Detect which cell encompasses the target text, then output its [x, y] center coordinate. 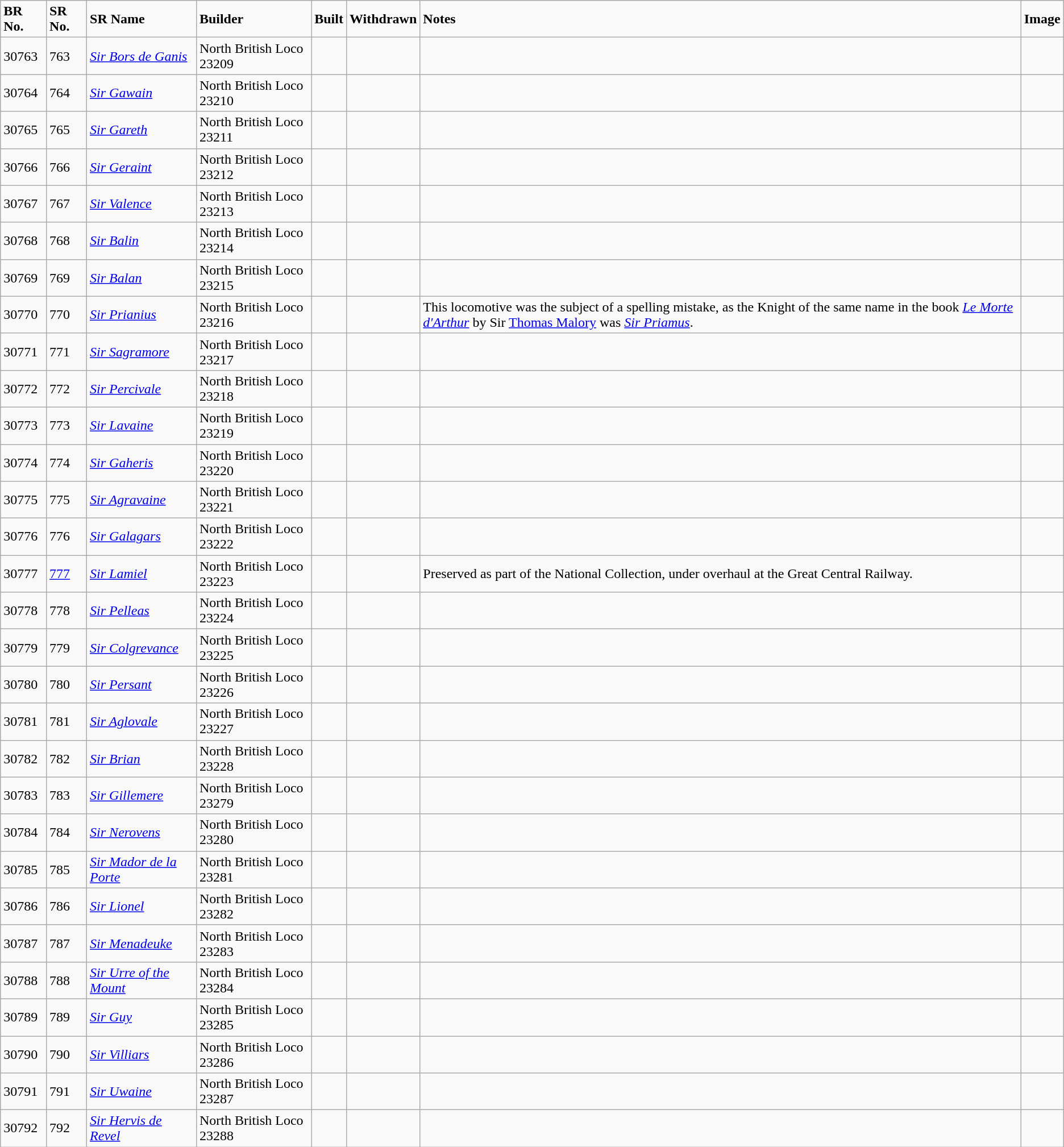
North British Loco 23219 [253, 425]
Sir Menadeuke [142, 944]
30766 [24, 167]
779 [67, 648]
789 [67, 1017]
North British Loco 23279 [253, 796]
769 [67, 277]
Built [329, 19]
30792 [24, 1129]
Sir Gawain [142, 93]
Notes [721, 19]
Sir Bors de Ganis [142, 56]
30784 [24, 832]
North British Loco 23285 [253, 1017]
North British Loco 23209 [253, 56]
775 [67, 500]
Sir Mador de la Porte [142, 870]
North British Loco 23221 [253, 500]
778 [67, 610]
Image [1042, 19]
North British Loco 23215 [253, 277]
North British Loco 23288 [253, 1129]
Sir Valence [142, 203]
North British Loco 23227 [253, 722]
SR No. [67, 19]
30774 [24, 463]
Sir Nerovens [142, 832]
North British Loco 23281 [253, 870]
776 [67, 537]
Sir Colgrevance [142, 648]
780 [67, 684]
Sir Percivale [142, 389]
763 [67, 56]
767 [67, 203]
791 [67, 1091]
30791 [24, 1091]
North British Loco 23210 [253, 93]
781 [67, 722]
North British Loco 23228 [253, 758]
Sir Geraint [142, 167]
North British Loco 23222 [253, 537]
Sir Gareth [142, 130]
30787 [24, 944]
773 [67, 425]
785 [67, 870]
North British Loco 23224 [253, 610]
North British Loco 23286 [253, 1054]
Sir Balan [142, 277]
North British Loco 23226 [253, 684]
North British Loco 23280 [253, 832]
30778 [24, 610]
790 [67, 1054]
792 [67, 1129]
North British Loco 23282 [253, 906]
30785 [24, 870]
North British Loco 23211 [253, 130]
BR No. [24, 19]
Sir Guy [142, 1017]
30780 [24, 684]
Sir Gillemere [142, 796]
30786 [24, 906]
North British Loco 23217 [253, 351]
Sir Villiars [142, 1054]
30782 [24, 758]
30773 [24, 425]
782 [67, 758]
North British Loco 23214 [253, 241]
770 [67, 315]
774 [67, 463]
Sir Brian [142, 758]
30781 [24, 722]
Preserved as part of the National Collection, under overhaul at the Great Central Railway. [721, 574]
30790 [24, 1054]
777 [67, 574]
Sir Lionel [142, 906]
787 [67, 944]
Sir Persant [142, 684]
30763 [24, 56]
784 [67, 832]
786 [67, 906]
Sir Prianius [142, 315]
30777 [24, 574]
Sir Galagars [142, 537]
Sir Gaheris [142, 463]
Sir Pelleas [142, 610]
North British Loco 23213 [253, 203]
North British Loco 23220 [253, 463]
30765 [24, 130]
SR Name [142, 19]
Sir Sagramore [142, 351]
765 [67, 130]
Sir Uwaine [142, 1091]
North British Loco 23284 [253, 980]
30783 [24, 796]
30769 [24, 277]
30776 [24, 537]
788 [67, 980]
Withdrawn [383, 19]
Sir Hervis de Revel [142, 1129]
772 [67, 389]
Sir Urre of the Mount [142, 980]
30768 [24, 241]
Builder [253, 19]
Sir Aglovale [142, 722]
30767 [24, 203]
North British Loco 23218 [253, 389]
North British Loco 23283 [253, 944]
771 [67, 351]
764 [67, 93]
30788 [24, 980]
North British Loco 23212 [253, 167]
30771 [24, 351]
North British Loco 23225 [253, 648]
North British Loco 23287 [253, 1091]
768 [67, 241]
North British Loco 23216 [253, 315]
Sir Agravaine [142, 500]
30775 [24, 500]
North British Loco 23223 [253, 574]
30770 [24, 315]
30772 [24, 389]
783 [67, 796]
Sir Lavaine [142, 425]
Sir Balin [142, 241]
30764 [24, 93]
30789 [24, 1017]
766 [67, 167]
Sir Lamiel [142, 574]
30779 [24, 648]
